Determine the [x, y] coordinate at the center of the cell enclosing the given text.  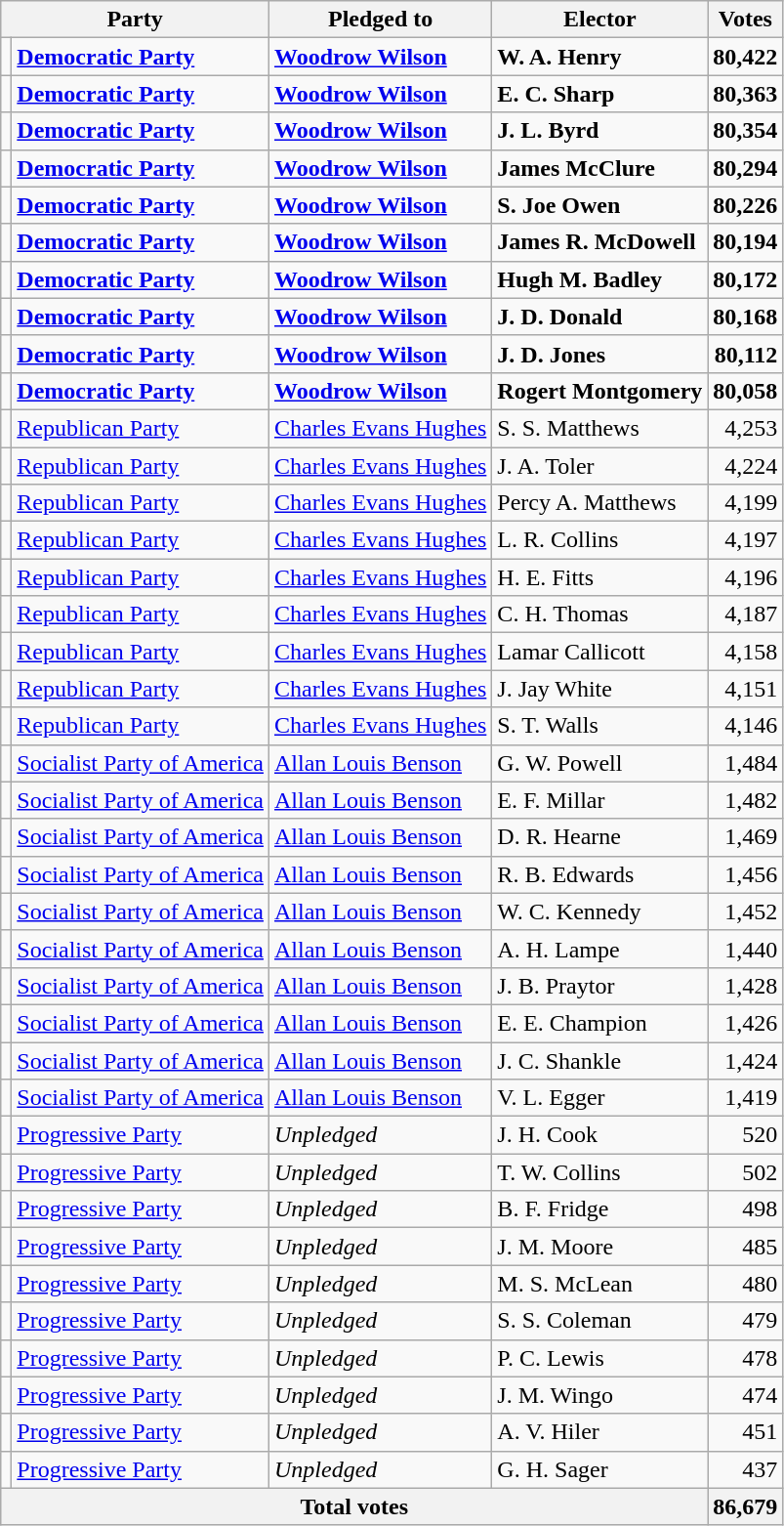
1,452 [746, 911]
W. A. Henry [599, 57]
P. C. Lewis [599, 1358]
4,253 [746, 428]
V. L. Egger [599, 1098]
479 [746, 1321]
80,363 [746, 94]
437 [746, 1469]
80,168 [746, 317]
80,172 [746, 279]
80,194 [746, 242]
E. E. Champion [599, 1023]
Lamar Callicott [599, 652]
1,424 [746, 1060]
G. H. Sager [599, 1469]
J. H. Cook [599, 1135]
80,226 [746, 205]
Elector [599, 20]
H. E. Fitts [599, 577]
80,112 [746, 354]
R. B. Edwards [599, 874]
502 [746, 1172]
1,484 [746, 763]
J. B. Praytor [599, 986]
Pledged to [380, 20]
1,456 [746, 874]
J. M. Moore [599, 1247]
B. F. Fridge [599, 1209]
Votes [746, 20]
478 [746, 1358]
498 [746, 1209]
A. H. Lampe [599, 949]
D. R. Hearne [599, 837]
480 [746, 1284]
A. V. Hiler [599, 1432]
J. D. Jones [599, 354]
Percy A. Matthews [599, 503]
1,428 [746, 986]
4,224 [746, 466]
S. T. Walls [599, 726]
E. F. Millar [599, 800]
86,679 [746, 1506]
4,158 [746, 652]
4,197 [746, 540]
J. C. Shankle [599, 1060]
4,151 [746, 689]
4,196 [746, 577]
80,422 [746, 57]
M. S. McLean [599, 1284]
J. Jay White [599, 689]
W. C. Kennedy [599, 911]
4,187 [746, 615]
1,419 [746, 1098]
E. C. Sharp [599, 94]
T. W. Collins [599, 1172]
S. S. Coleman [599, 1321]
80,058 [746, 391]
James McClure [599, 168]
J. A. Toler [599, 466]
485 [746, 1247]
1,426 [746, 1023]
80,294 [746, 168]
Party [135, 20]
520 [746, 1135]
L. R. Collins [599, 540]
James R. McDowell [599, 242]
G. W. Powell [599, 763]
4,146 [746, 726]
S. S. Matthews [599, 428]
4,199 [746, 503]
1,482 [746, 800]
80,354 [746, 131]
J. L. Byrd [599, 131]
Total votes [354, 1506]
Hugh M. Badley [599, 279]
1,440 [746, 949]
J. D. Donald [599, 317]
S. Joe Owen [599, 205]
C. H. Thomas [599, 615]
1,469 [746, 837]
474 [746, 1395]
J. M. Wingo [599, 1395]
Rogert Montgomery [599, 391]
451 [746, 1432]
